For the text-containing cell, return its midpoint in (X, Y) coordinate format. 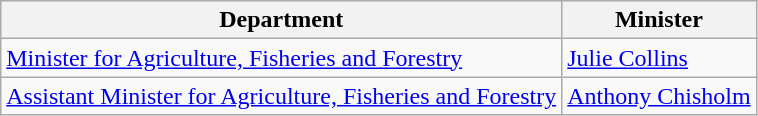
Anthony Chisholm (659, 96)
Minister for Agriculture, Fisheries and Forestry (282, 58)
Julie Collins (659, 58)
Department (282, 20)
Minister (659, 20)
Assistant Minister for Agriculture, Fisheries and Forestry (282, 96)
